Output the [X, Y] coordinate of the center of the cell containing the given text.  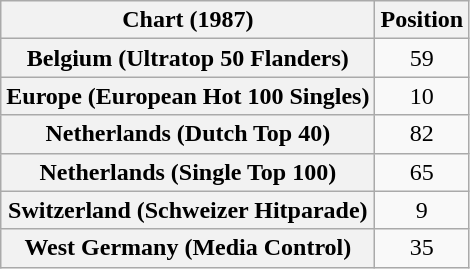
West Germany (Media Control) [188, 248]
35 [422, 248]
65 [422, 172]
Netherlands (Single Top 100) [188, 172]
59 [422, 58]
82 [422, 134]
9 [422, 210]
10 [422, 96]
Switzerland (Schweizer Hitparade) [188, 210]
Netherlands (Dutch Top 40) [188, 134]
Belgium (Ultratop 50 Flanders) [188, 58]
Chart (1987) [188, 20]
Europe (European Hot 100 Singles) [188, 96]
Position [422, 20]
